Locate the cell with the specified text and output its (x, y) center coordinate. 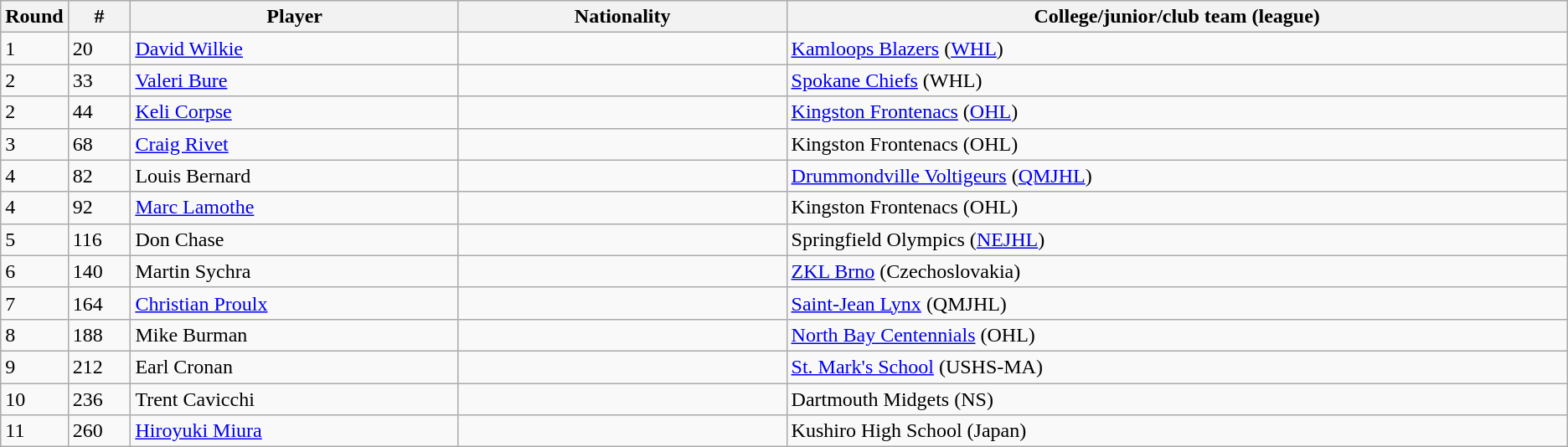
164 (99, 303)
North Bay Centennials (OHL) (1177, 335)
Louis Bernard (295, 176)
Mike Burman (295, 335)
8 (34, 335)
Drummondville Voltigeurs (QMJHL) (1177, 176)
260 (99, 431)
236 (99, 399)
Kamloops Blazers (WHL) (1177, 49)
Earl Cronan (295, 367)
1 (34, 49)
Keli Corpse (295, 112)
44 (99, 112)
Nationality (622, 17)
82 (99, 176)
Dartmouth Midgets (NS) (1177, 399)
Hiroyuki Miura (295, 431)
140 (99, 271)
ZKL Brno (Czechoslovakia) (1177, 271)
College/junior/club team (league) (1177, 17)
6 (34, 271)
5 (34, 239)
116 (99, 239)
Trent Cavicchi (295, 399)
Round (34, 17)
20 (99, 49)
33 (99, 80)
Player (295, 17)
Martin Sychra (295, 271)
7 (34, 303)
10 (34, 399)
Valeri Bure (295, 80)
3 (34, 144)
Saint-Jean Lynx (QMJHL) (1177, 303)
Marc Lamothe (295, 208)
Christian Proulx (295, 303)
92 (99, 208)
11 (34, 431)
Don Chase (295, 239)
Craig Rivet (295, 144)
68 (99, 144)
Kushiro High School (Japan) (1177, 431)
# (99, 17)
212 (99, 367)
St. Mark's School (USHS-MA) (1177, 367)
9 (34, 367)
188 (99, 335)
David Wilkie (295, 49)
Springfield Olympics (NEJHL) (1177, 239)
Spokane Chiefs (WHL) (1177, 80)
